For the text-containing cell, return its midpoint in [x, y] coordinate format. 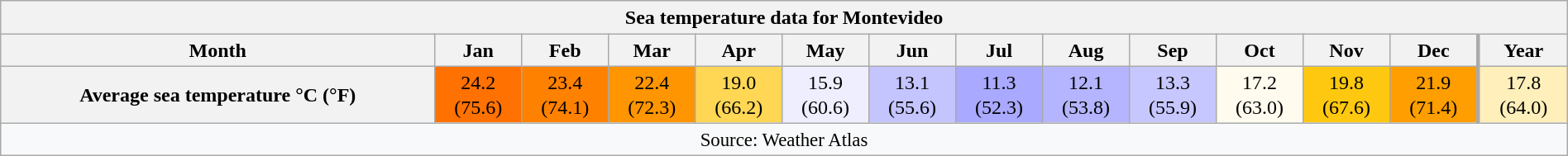
12.1(53.8) [1087, 94]
Sep [1173, 50]
Year [1523, 50]
Dec [1434, 50]
23.4(74.1) [566, 94]
21.9(71.4) [1434, 94]
Jul [999, 50]
24.2(75.6) [478, 94]
Oct [1260, 50]
17.2(63.0) [1260, 94]
13.1(55.6) [913, 94]
19.0(66.2) [739, 94]
Source: Weather Atlas [784, 139]
13.3(55.9) [1173, 94]
Feb [566, 50]
15.9(60.6) [825, 94]
Jun [913, 50]
May [825, 50]
17.8(64.0) [1523, 94]
Aug [1087, 50]
19.8(67.6) [1346, 94]
11.3(52.3) [999, 94]
Average sea temperature °C (°F) [218, 94]
Apr [739, 50]
Mar [652, 50]
Sea temperature data for Montevideo [784, 17]
Nov [1346, 50]
Month [218, 50]
22.4(72.3) [652, 94]
Jan [478, 50]
